Provide the (x, y) coordinate of the cell's center where the given text is located.  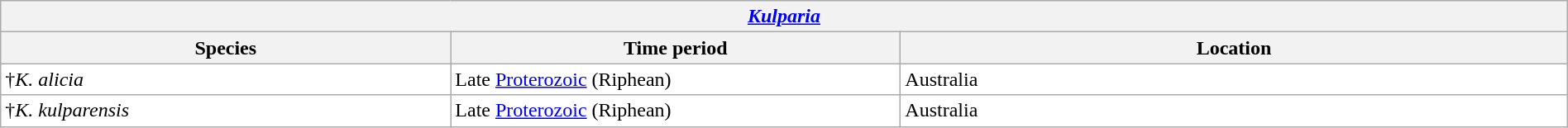
†K. alicia (226, 79)
Time period (676, 48)
Species (226, 48)
Location (1234, 48)
Kulparia (784, 17)
†K. kulparensis (226, 111)
